Extract the [x, y] coordinate from the center of the cell holding the provided text.  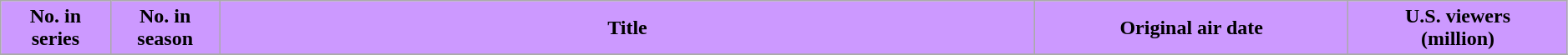
No. inseries [55, 28]
Title [627, 28]
No. inseason [165, 28]
Original air date [1191, 28]
U.S. viewers(million) [1459, 28]
